Output the [X, Y] coordinate of the center of the cell containing the given text.  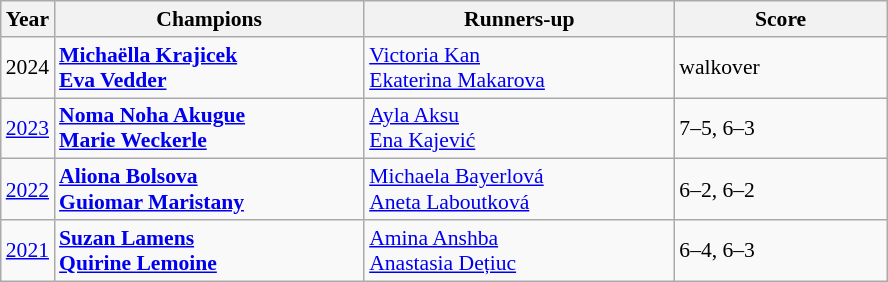
6–2, 6–2 [780, 190]
Year [28, 19]
Aliona Bolsova Guiomar Maristany [209, 190]
Michaëlla Krajicek Eva Vedder [209, 68]
Score [780, 19]
2022 [28, 190]
2023 [28, 128]
Noma Noha Akugue Marie Weckerle [209, 128]
Runners-up [519, 19]
6–4, 6–3 [780, 250]
Michaela Bayerlová Aneta Laboutková [519, 190]
Victoria Kan Ekaterina Makarova [519, 68]
Suzan Lamens Quirine Lemoine [209, 250]
walkover [780, 68]
2024 [28, 68]
2021 [28, 250]
Amina Anshba Anastasia Dețiuc [519, 250]
Champions [209, 19]
Ayla Aksu Ena Kajević [519, 128]
7–5, 6–3 [780, 128]
